Locate the cell with the specified text and output its [X, Y] center coordinate. 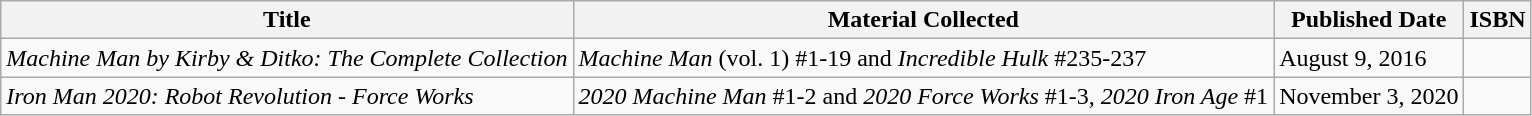
November 3, 2020 [1369, 96]
August 9, 2016 [1369, 58]
Machine Man by Kirby & Ditko: The Complete Collection [287, 58]
Published Date [1369, 20]
Material Collected [924, 20]
Title [287, 20]
2020 Machine Man #1-2 and 2020 Force Works #1-3, 2020 Iron Age #1 [924, 96]
ISBN [1498, 20]
Iron Man 2020: Robot Revolution - Force Works [287, 96]
Machine Man (vol. 1) #1-19 and Incredible Hulk #235-237 [924, 58]
